Return the (x, y) coordinate for the center point of the cell that contains the specified text.  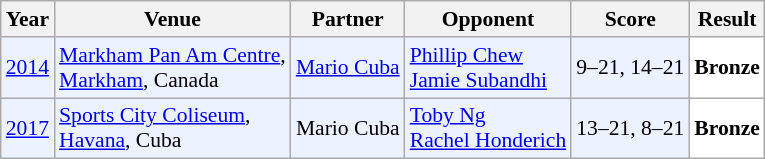
9–21, 14–21 (630, 68)
Score (630, 19)
Result (727, 19)
Venue (172, 19)
Year (28, 19)
13–21, 8–21 (630, 128)
Markham Pan Am Centre,Markham, Canada (172, 68)
Sports City Coliseum,Havana, Cuba (172, 128)
Opponent (488, 19)
Phillip Chew Jamie Subandhi (488, 68)
2014 (28, 68)
Partner (348, 19)
2017 (28, 128)
Toby Ng Rachel Honderich (488, 128)
